Scan for the cell matching the given text and deliver its (X, Y) coordinate at center. 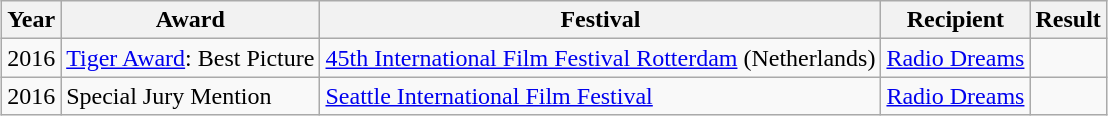
Seattle International Film Festival (600, 96)
Tiger Award: Best Picture (190, 58)
Festival (600, 20)
Recipient (956, 20)
Year (32, 20)
Result (1068, 20)
Award (190, 20)
45th International Film Festival Rotterdam (Netherlands) (600, 58)
Special Jury Mention (190, 96)
